Locate the cell with the specified text and output its (x, y) center coordinate. 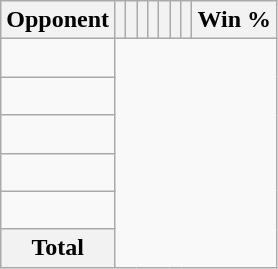
Total (58, 248)
Opponent (58, 20)
Win % (234, 20)
